Extract the [x, y] coordinate from the center of the cell holding the provided text.  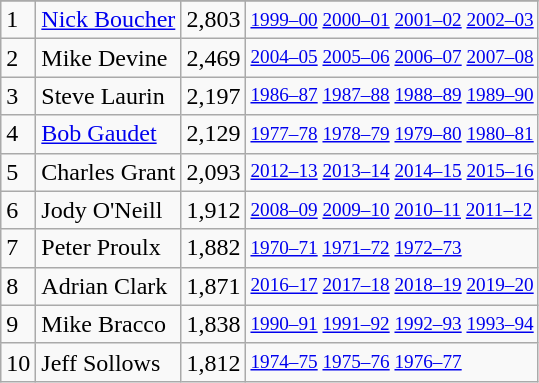
Mike Devine [108, 58]
Nick Boucher [108, 20]
1999–00 2000–01 2001–02 2002–03 [392, 20]
8 [18, 286]
9 [18, 324]
1977–78 1978–79 1979–80 1980–81 [392, 134]
1 [18, 20]
2012–13 2013–14 2014–15 2015–16 [392, 172]
1974–75 1975–76 1976–77 [392, 362]
10 [18, 362]
2004–05 2005–06 2006–07 2007–08 [392, 58]
1,812 [214, 362]
1,871 [214, 286]
7 [18, 248]
5 [18, 172]
Steve Laurin [108, 96]
Adrian Clark [108, 286]
Jody O'Neill [108, 210]
Bob Gaudet [108, 134]
1,882 [214, 248]
6 [18, 210]
1,838 [214, 324]
2,803 [214, 20]
2,093 [214, 172]
2,469 [214, 58]
3 [18, 96]
2,197 [214, 96]
Mike Bracco [108, 324]
2,129 [214, 134]
2 [18, 58]
Peter Proulx [108, 248]
Jeff Sollows [108, 362]
4 [18, 134]
Charles Grant [108, 172]
1990–91 1991–92 1992–93 1993–94 [392, 324]
1970–71 1971–72 1972–73 [392, 248]
2008–09 2009–10 2010–11 2011–12 [392, 210]
1,912 [214, 210]
2016–17 2017–18 2018–19 2019–20 [392, 286]
1986–87 1987–88 1988–89 1989–90 [392, 96]
